From the cell containing the given text, extract its center point as (x, y) coordinate. 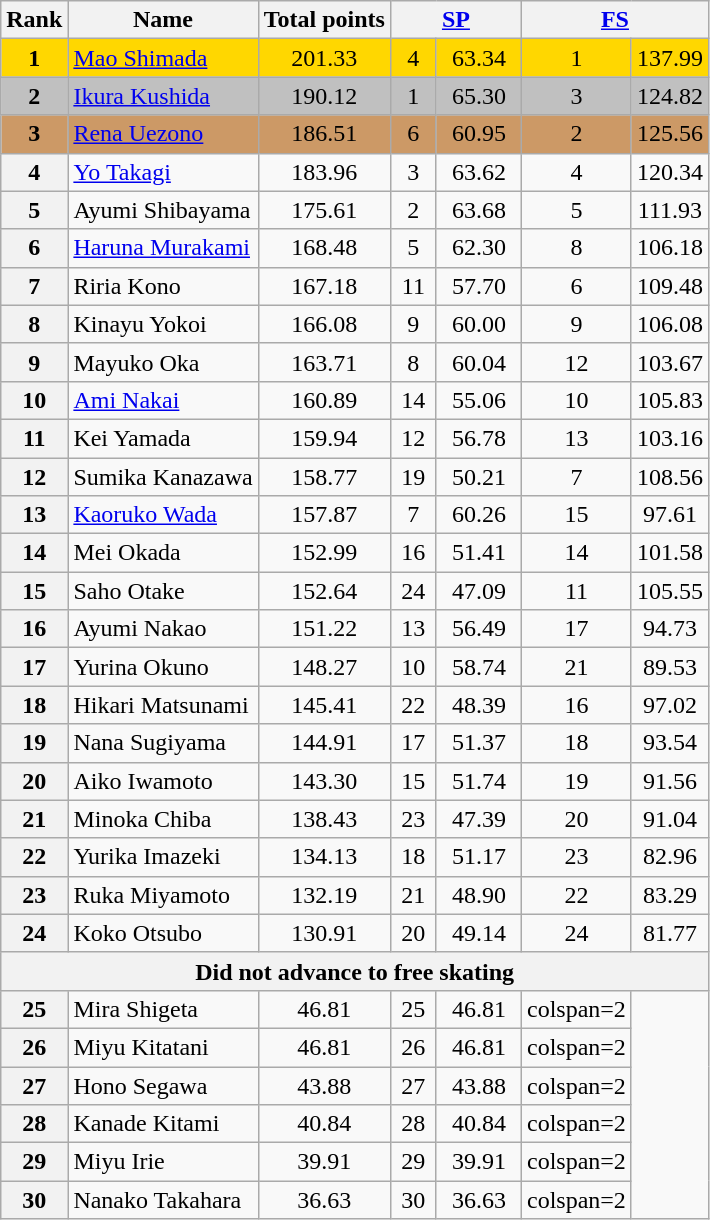
83.29 (670, 895)
Kaoruko Wada (163, 515)
120.34 (670, 172)
201.33 (324, 58)
125.56 (670, 134)
48.90 (478, 895)
Yo Takagi (163, 172)
138.43 (324, 819)
51.37 (478, 743)
132.19 (324, 895)
Haruna Murakami (163, 248)
163.71 (324, 362)
Minoka Chiba (163, 819)
152.64 (324, 591)
Mei Okada (163, 553)
111.93 (670, 210)
130.91 (324, 933)
60.04 (478, 362)
60.26 (478, 515)
143.30 (324, 781)
56.49 (478, 629)
93.54 (670, 743)
144.91 (324, 743)
105.83 (670, 400)
60.00 (478, 324)
Nanako Takahara (163, 1200)
190.12 (324, 96)
Ayumi Shibayama (163, 210)
Koko Otsubo (163, 933)
Did not advance to free skating (355, 971)
51.41 (478, 553)
145.41 (324, 705)
166.08 (324, 324)
Sumika Kanazawa (163, 477)
Hono Segawa (163, 1085)
137.99 (670, 58)
48.39 (478, 705)
106.08 (670, 324)
167.18 (324, 286)
108.56 (670, 477)
105.55 (670, 591)
Rena Uezono (163, 134)
56.78 (478, 438)
Ami Nakai (163, 400)
158.77 (324, 477)
134.13 (324, 857)
160.89 (324, 400)
49.14 (478, 933)
97.02 (670, 705)
97.61 (670, 515)
168.48 (324, 248)
Hikari Matsunami (163, 705)
101.58 (670, 553)
148.27 (324, 667)
Ruka Miyamoto (163, 895)
55.06 (478, 400)
Ayumi Nakao (163, 629)
103.16 (670, 438)
157.87 (324, 515)
Mao Shimada (163, 58)
Total points (324, 20)
Mira Shigeta (163, 1009)
Mayuko Oka (163, 362)
152.99 (324, 553)
124.82 (670, 96)
60.95 (478, 134)
Name (163, 20)
FS (614, 20)
82.96 (670, 857)
109.48 (670, 286)
81.77 (670, 933)
186.51 (324, 134)
Kinayu Yokoi (163, 324)
Miyu Kitatani (163, 1047)
SP (456, 20)
50.21 (478, 477)
62.30 (478, 248)
89.53 (670, 667)
57.70 (478, 286)
Riria Kono (163, 286)
103.67 (670, 362)
106.18 (670, 248)
Yurina Okuno (163, 667)
94.73 (670, 629)
51.74 (478, 781)
65.30 (478, 96)
Ikura Kushida (163, 96)
183.96 (324, 172)
58.74 (478, 667)
Kanade Kitami (163, 1124)
Yurika Imazeki (163, 857)
175.61 (324, 210)
91.56 (670, 781)
47.09 (478, 591)
159.94 (324, 438)
Kei Yamada (163, 438)
63.68 (478, 210)
Nana Sugiyama (163, 743)
Miyu Irie (163, 1162)
Rank (34, 20)
63.34 (478, 58)
151.22 (324, 629)
63.62 (478, 172)
51.17 (478, 857)
Aiko Iwamoto (163, 781)
47.39 (478, 819)
91.04 (670, 819)
Saho Otake (163, 591)
